Determine the [X, Y] coordinate at the center of the cell enclosing the given text.  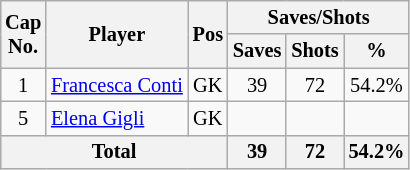
Pos [208, 34]
5 [23, 118]
% [377, 51]
Shots [314, 51]
Player [117, 34]
CapNo. [23, 34]
Saves/Shots [318, 17]
Total [114, 152]
Francesca Conti [117, 85]
1 [23, 85]
Saves [257, 51]
Elena Gigli [117, 118]
